For the text-containing cell, return its midpoint in (x, y) coordinate format. 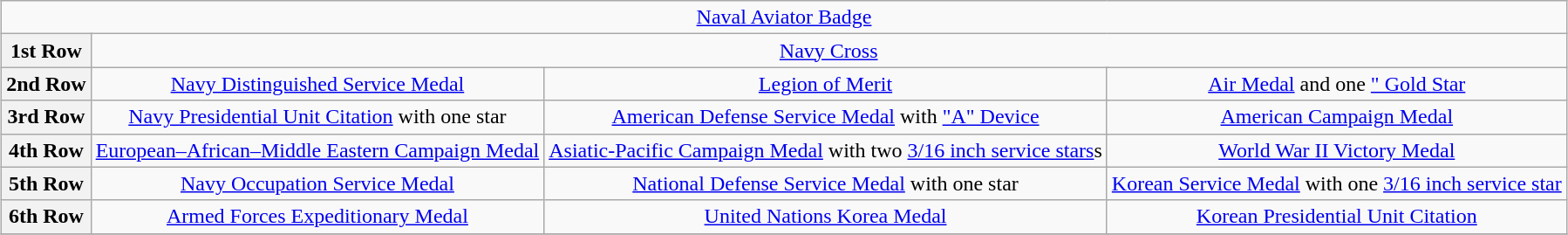
Air Medal and one " Gold Star (1336, 84)
European–African–Middle Eastern Campaign Medal (317, 150)
5th Row (46, 183)
Navy Cross (828, 51)
Asiatic-Pacific Campaign Medal with two 3/16 inch service starss (826, 150)
Navy Presidential Unit Citation with one star (317, 117)
Korean Service Medal with one 3/16 inch service star (1336, 183)
American Campaign Medal (1336, 117)
Naval Aviator Badge (784, 17)
4th Row (46, 150)
National Defense Service Medal with one star (826, 183)
World War II Victory Medal (1336, 150)
2nd Row (46, 84)
Legion of Merit (826, 84)
3rd Row (46, 117)
American Defense Service Medal with "A" Device (826, 117)
United Nations Korea Medal (826, 217)
Armed Forces Expeditionary Medal (317, 217)
Navy Occupation Service Medal (317, 183)
Navy Distinguished Service Medal (317, 84)
Korean Presidential Unit Citation (1336, 217)
1st Row (46, 51)
6th Row (46, 217)
